Capture the cell that displays the provided text and extract its (X, Y) central coordinate. 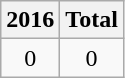
2016 (30, 20)
Total (92, 20)
